Output the [x, y] coordinate of the center of the cell containing the given text.  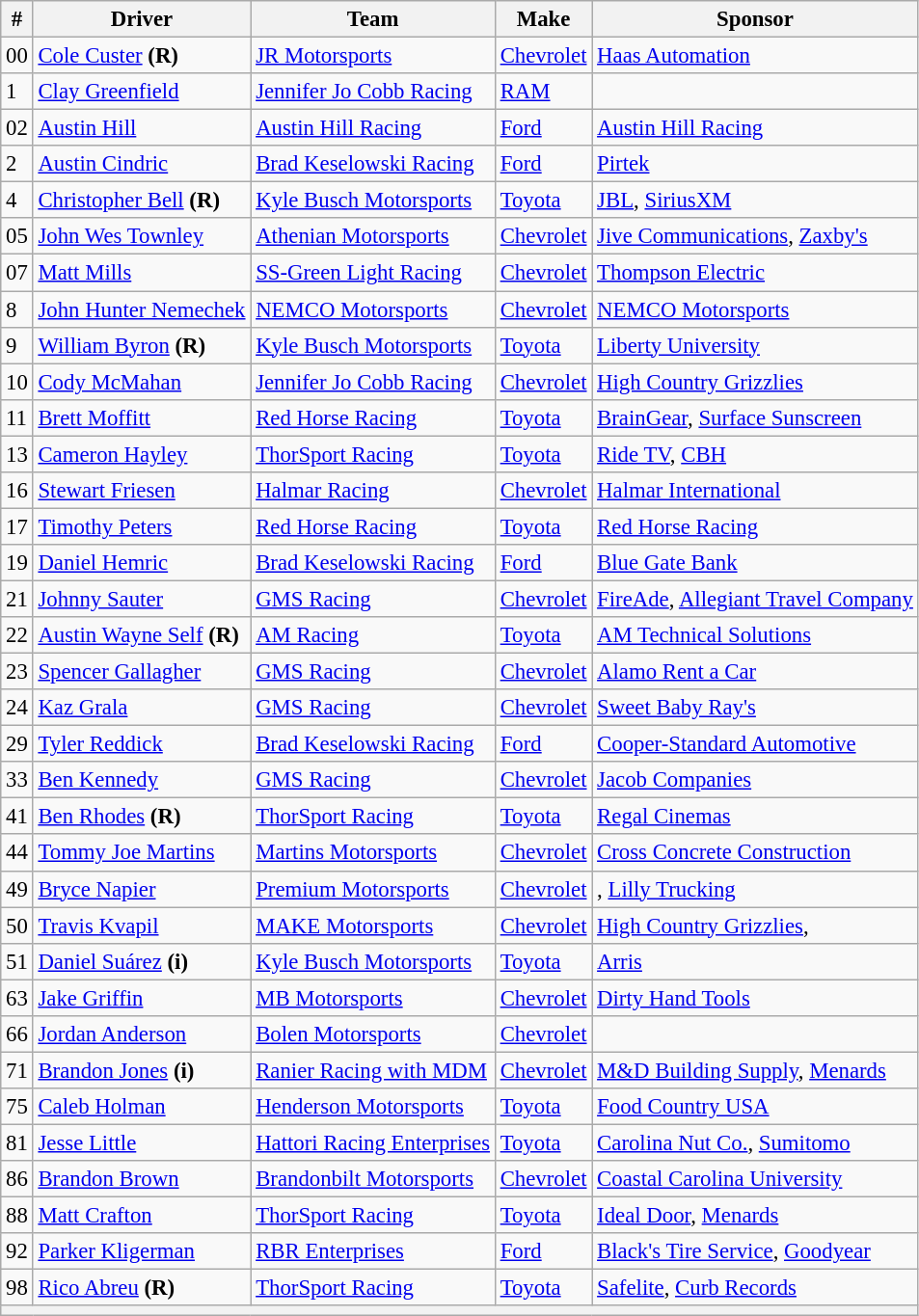
50 [17, 926]
Daniel Hemric [142, 563]
4 [17, 201]
51 [17, 961]
Haas Automation [755, 56]
10 [17, 382]
Thompson Electric [755, 273]
Ride TV, CBH [755, 454]
Brett Moffitt [142, 417]
Ranier Racing with MDM [373, 1070]
05 [17, 236]
11 [17, 417]
BrainGear, Surface Sunscreen [755, 417]
SS-Green Light Racing [373, 273]
Jacob Companies [755, 780]
24 [17, 708]
Sweet Baby Ray's [755, 708]
44 [17, 853]
22 [17, 635]
02 [17, 128]
Hattori Racing Enterprises [373, 1142]
Cody McMahan [142, 382]
98 [17, 1288]
07 [17, 273]
Ben Rhodes (R) [142, 817]
Sponsor [755, 19]
, Lilly Trucking [755, 889]
Arris [755, 961]
Johnny Sauter [142, 599]
66 [17, 1034]
John Hunter Nemechek [142, 309]
23 [17, 672]
High Country Grizzlies, [755, 926]
Matt Mills [142, 273]
Austin Wayne Self (R) [142, 635]
FireAde, Allegiant Travel Company [755, 599]
Premium Motorsports [373, 889]
29 [17, 744]
Stewart Friesen [142, 491]
17 [17, 526]
Timothy Peters [142, 526]
Spencer Gallagher [142, 672]
92 [17, 1251]
13 [17, 454]
Black's Tire Service, Goodyear [755, 1251]
2 [17, 164]
High Country Grizzlies [755, 382]
Jesse Little [142, 1142]
Dirty Hand Tools [755, 998]
Kaz Grala [142, 708]
William Byron (R) [142, 345]
Make [543, 19]
Travis Kvapil [142, 926]
MB Motorsports [373, 998]
Driver [142, 19]
Halmar International [755, 491]
Brandon Brown [142, 1179]
71 [17, 1070]
Caleb Holman [142, 1107]
Ben Kennedy [142, 780]
AM Racing [373, 635]
00 [17, 56]
Brandonbilt Motorsports [373, 1179]
Cameron Hayley [142, 454]
Austin Cindric [142, 164]
Christopher Bell (R) [142, 201]
Jordan Anderson [142, 1034]
8 [17, 309]
JR Motorsports [373, 56]
RBR Enterprises [373, 1251]
Team [373, 19]
Bryce Napier [142, 889]
Carolina Nut Co., Sumitomo [755, 1142]
RAM [543, 92]
M&D Building Supply, Menards [755, 1070]
Cooper-Standard Automotive [755, 744]
16 [17, 491]
1 [17, 92]
Coastal Carolina University [755, 1179]
Cross Concrete Construction [755, 853]
Halmar Racing [373, 491]
Brandon Jones (i) [142, 1070]
Pirtek [755, 164]
Henderson Motorsports [373, 1107]
Jive Communications, Zaxby's [755, 236]
75 [17, 1107]
Tommy Joe Martins [142, 853]
Alamo Rent a Car [755, 672]
Safelite, Curb Records [755, 1288]
Ideal Door, Menards [755, 1216]
Rico Abreu (R) [142, 1288]
John Wes Townley [142, 236]
Tyler Reddick [142, 744]
19 [17, 563]
Athenian Motorsports [373, 236]
Food Country USA [755, 1107]
Jake Griffin [142, 998]
Austin Hill [142, 128]
Liberty University [755, 345]
33 [17, 780]
86 [17, 1179]
Blue Gate Bank [755, 563]
Regal Cinemas [755, 817]
Cole Custer (R) [142, 56]
# [17, 19]
Daniel Suárez (i) [142, 961]
AM Technical Solutions [755, 635]
41 [17, 817]
JBL, SiriusXM [755, 201]
Matt Crafton [142, 1216]
21 [17, 599]
63 [17, 998]
Martins Motorsports [373, 853]
Bolen Motorsports [373, 1034]
49 [17, 889]
Clay Greenfield [142, 92]
88 [17, 1216]
81 [17, 1142]
MAKE Motorsports [373, 926]
9 [17, 345]
Parker Kligerman [142, 1251]
